Locate the cell with the specified text and output its (X, Y) center coordinate. 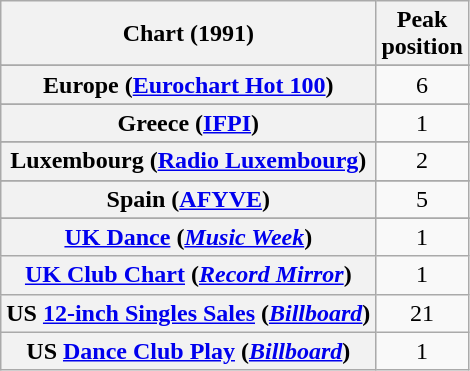
Spain (AFYVE) (188, 199)
US 12-inch Singles Sales (Billboard) (188, 313)
Peakposition (422, 34)
Europe (Eurochart Hot 100) (188, 85)
Greece (IFPI) (188, 123)
2 (422, 161)
6 (422, 85)
Chart (1991) (188, 34)
5 (422, 199)
UK Club Chart (Record Mirror) (188, 275)
21 (422, 313)
US Dance Club Play (Billboard) (188, 351)
UK Dance (Music Week) (188, 237)
Luxembourg (Radio Luxembourg) (188, 161)
